Provide the (x, y) coordinate of the cell's center where the given text is located.  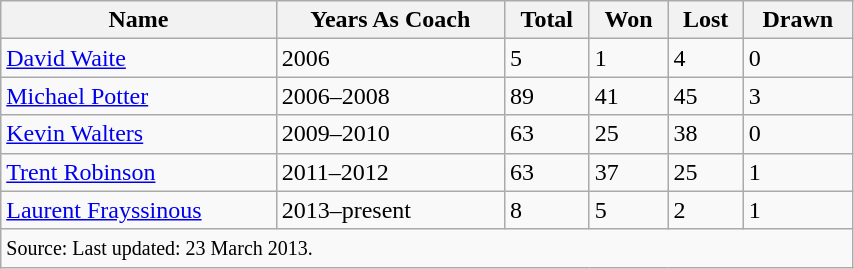
8 (546, 210)
2006–2008 (390, 96)
38 (706, 134)
89 (546, 96)
37 (628, 172)
4 (706, 58)
2009–2010 (390, 134)
2006 (390, 58)
Laurent Frayssinous (138, 210)
3 (798, 96)
Total (546, 20)
Years As Coach (390, 20)
Drawn (798, 20)
2 (706, 210)
2011–2012 (390, 172)
Michael Potter (138, 96)
Kevin Walters (138, 134)
45 (706, 96)
Won (628, 20)
Trent Robinson (138, 172)
41 (628, 96)
David Waite (138, 58)
2013–present (390, 210)
Source: Last updated: 23 March 2013. (427, 248)
Lost (706, 20)
Name (138, 20)
